Scan for the cell matching the given text and deliver its (X, Y) coordinate at center. 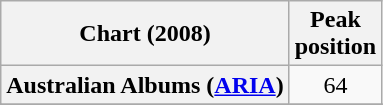
Peakposition (335, 34)
Chart (2008) (145, 34)
Australian Albums (ARIA) (145, 85)
64 (335, 85)
